For the text-containing cell, return its midpoint in (X, Y) coordinate format. 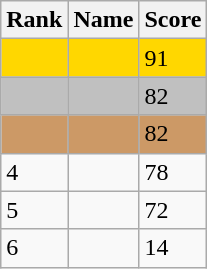
Rank (34, 20)
6 (34, 248)
78 (173, 172)
14 (173, 248)
5 (34, 210)
4 (34, 172)
Name (104, 20)
72 (173, 210)
91 (173, 58)
Score (173, 20)
